Return [X, Y] of the center of cell containing provided text 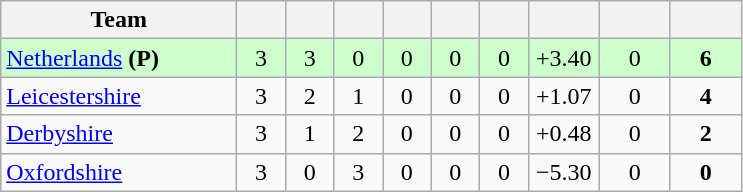
Leicestershire [119, 96]
Netherlands (P) [119, 58]
−5.30 [564, 172]
+3.40 [564, 58]
Derbyshire [119, 134]
+1.07 [564, 96]
Team [119, 20]
4 [706, 96]
6 [706, 58]
+0.48 [564, 134]
Oxfordshire [119, 172]
